Determine the (X, Y) coordinate at the center of the cell enclosing the given text.  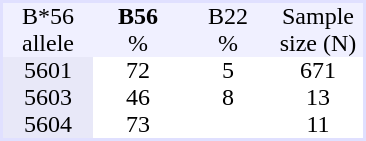
5 (228, 70)
B*56 (48, 16)
11 (318, 124)
B56 (138, 16)
B22 (228, 16)
46 (138, 98)
size (N) (318, 44)
Sample (318, 16)
671 (318, 70)
72 (138, 70)
73 (138, 124)
13 (318, 98)
allele (48, 44)
8 (228, 98)
5603 (48, 98)
5601 (48, 70)
5604 (48, 124)
